From the cell containing the given text, extract its center point as [X, Y] coordinate. 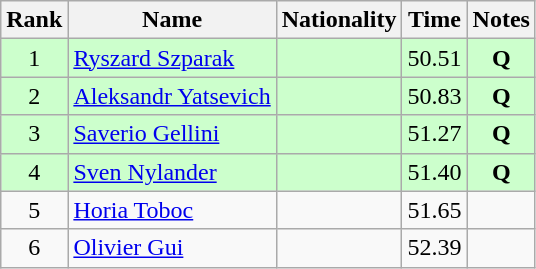
1 [34, 58]
Ryszard Szparak [172, 58]
Nationality [339, 20]
Time [434, 20]
Olivier Gui [172, 248]
5 [34, 210]
2 [34, 96]
Name [172, 20]
3 [34, 134]
Rank [34, 20]
Aleksandr Yatsevich [172, 96]
51.65 [434, 210]
6 [34, 248]
Horia Toboc [172, 210]
52.39 [434, 248]
51.27 [434, 134]
50.51 [434, 58]
Saverio Gellini [172, 134]
Sven Nylander [172, 172]
51.40 [434, 172]
50.83 [434, 96]
Notes [501, 20]
4 [34, 172]
